Capture the cell that displays the provided text and extract its (X, Y) central coordinate. 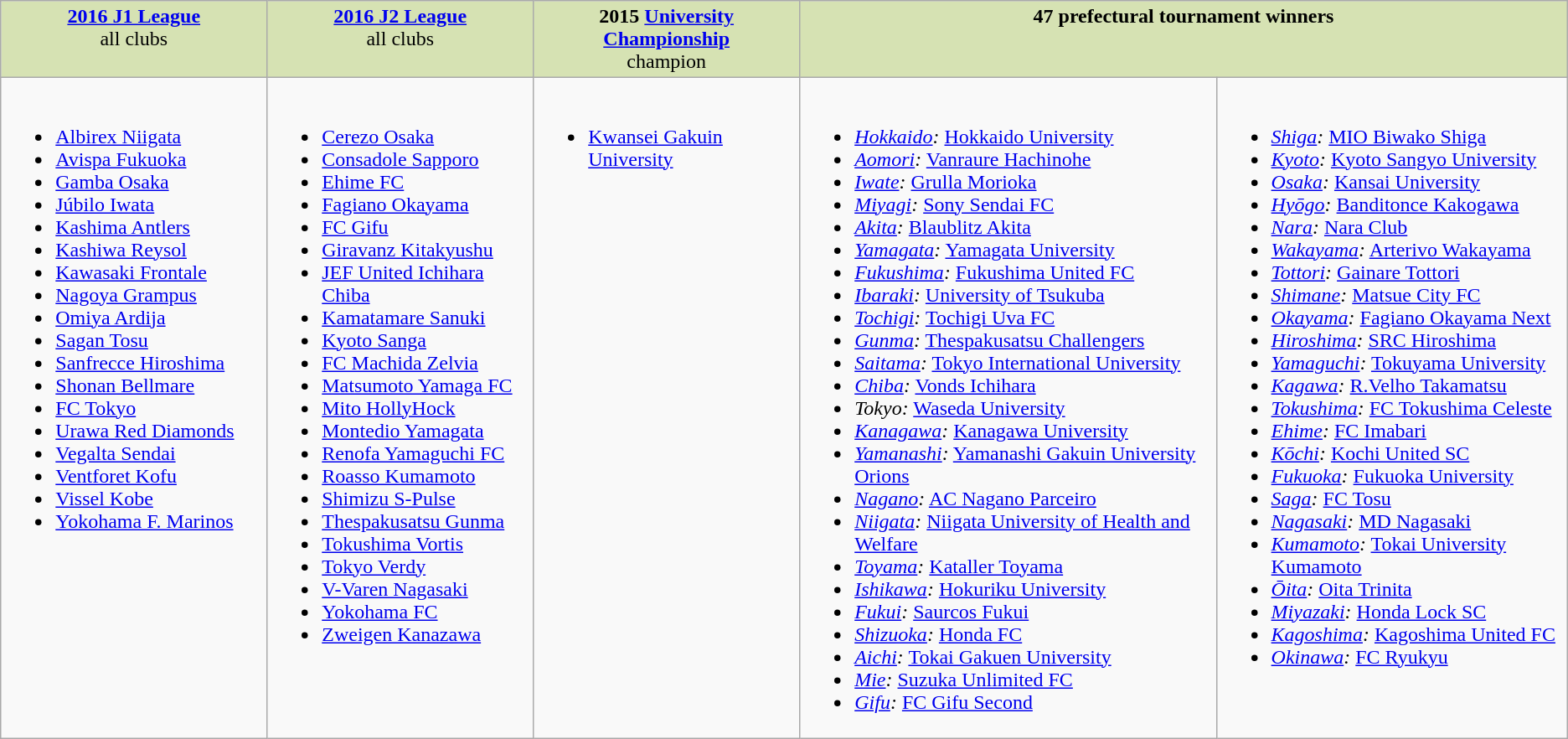
2016 J1 Leagueall clubs (134, 39)
2016 J2 Leagueall clubs (400, 39)
47 prefectural tournament winners (1184, 39)
2015 University Championshipchampion (667, 39)
Kwansei Gakuin University (667, 408)
